Identify which cell holds the provided text, then report its [X, Y] central coordinate. 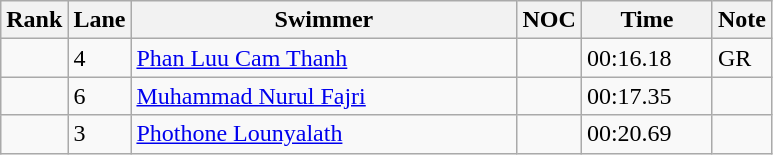
Phan Luu Cam Thanh [324, 58]
6 [100, 96]
4 [100, 58]
Lane [100, 20]
Rank [34, 20]
NOC [549, 20]
Muhammad Nurul Fajri [324, 96]
3 [100, 134]
Time [646, 20]
00:20.69 [646, 134]
00:16.18 [646, 58]
GR [742, 58]
Swimmer [324, 20]
Phothone Lounyalath [324, 134]
Note [742, 20]
00:17.35 [646, 96]
